Identify which cell holds the provided text, then report its [X, Y] central coordinate. 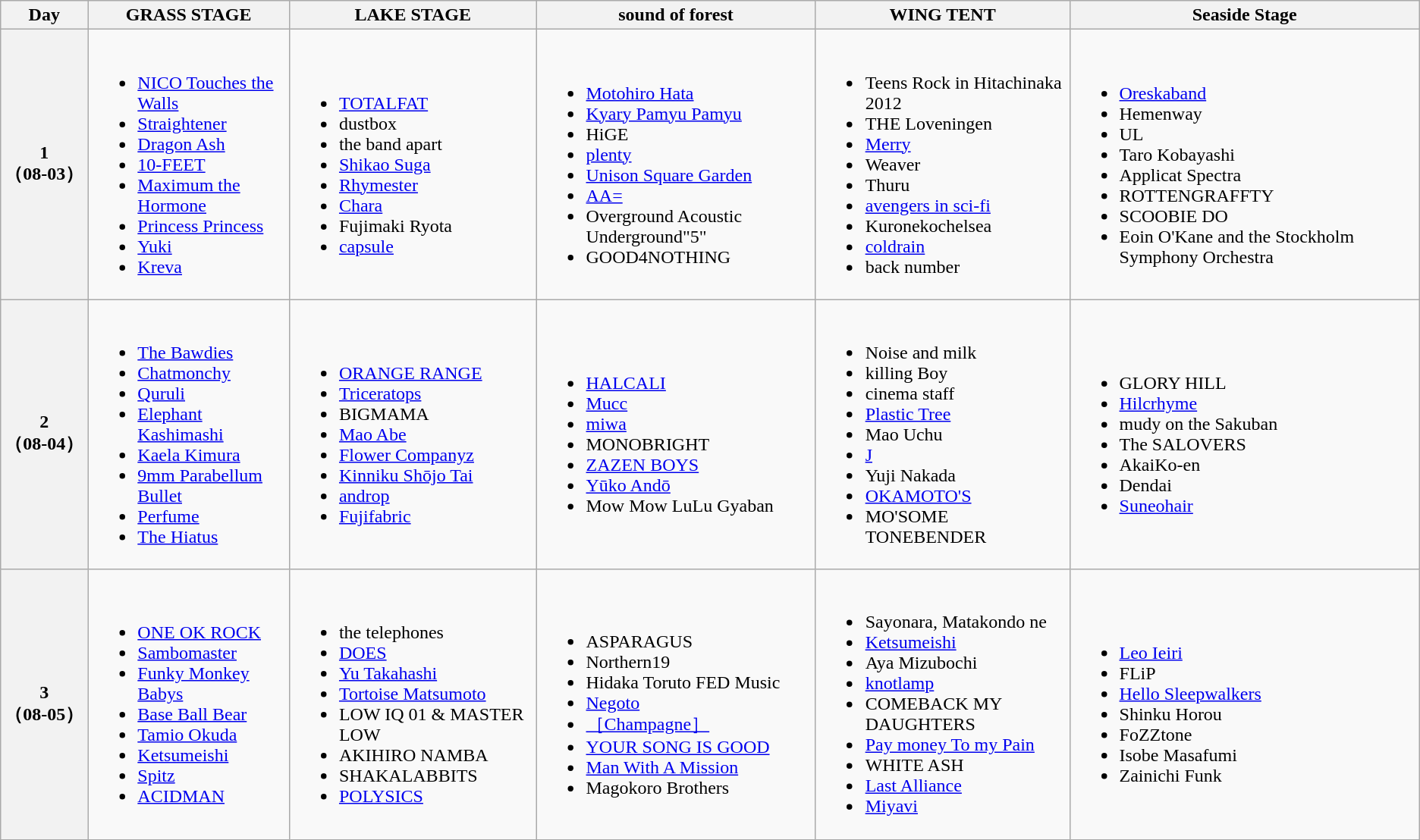
LAKE STAGE [413, 15]
Noise and milkkilling Boycinema staffPlastic TreeMao UchuJYuji NakadaOKAMOTO'SMO'SOME TONEBENDER [942, 434]
GLORY HILLHilcrhymemudy on the SakubanThe SALOVERSAkaiKo-enDendaiSuneohair [1244, 434]
3（08-05） [44, 704]
1（08-03） [44, 165]
ONE OK ROCKSambomasterFunky Monkey BabysBase Ball BearTamio OkudaKetsumeishiSpitzACIDMAN [189, 704]
the telephonesDOESYu TakahashiTortoise MatsumotoLOW IQ 01 & MASTER LOWAKIHIRO NAMBASHAKALABBITSPOLYSICS [413, 704]
Teens Rock in Hitachinaka 2012THE LoveningenMerryWeaverThuruavengers in sci-fiKuronekochelseacoldrainback number [942, 165]
The BawdiesChatmonchyQuruliElephant KashimashiKaela Kimura9mm Parabellum BulletPerfumeThe Hiatus [189, 434]
Day [44, 15]
NICO Touches the WallsStraightenerDragon Ash10-FEETMaximum the HormonePrincess PrincessYukiKreva [189, 165]
GRASS STAGE [189, 15]
Seaside Stage [1244, 15]
WING TENT [942, 15]
ORANGE RANGETriceratopsBIGMAMAMao AbeFlower CompanyzKinniku Shōjo TaiandropFujifabric [413, 434]
OreskabandHemenwayULTaro KobayashiApplicat SpectraROTTENGRAFFTYSCOOBIE DOEoin O'Kane and the Stockholm Symphony Orchestra [1244, 165]
sound of forest [676, 15]
2（08-04） [44, 434]
Motohiro HataKyary Pamyu PamyuHiGEplentyUnison Square GardenAA=Overground Acoustic Underground"5"GOOD4NOTHING [676, 165]
HALCALIMuccmiwaMONOBRIGHTZAZEN BOYSYūko AndōMow Mow LuLu Gyaban [676, 434]
TOTALFATdustboxthe band apartShikao SugaRhymesterCharaFujimaki Ryotacapsule [413, 165]
ASPARAGUSNorthern19Hidaka Toruto FED MusicNegoto［Champagne］YOUR SONG IS GOODMan With A MissionMagokoro Brothers [676, 704]
Sayonara, Matakondo neKetsumeishiAya MizubochiknotlampCOMEBACK MY DAUGHTERSPay money To my PainWHITE ASHLast AllianceMiyavi [942, 704]
Leo IeiriFLiPHello SleepwalkersShinku HorouFoZZtoneIsobe MasafumiZainichi Funk [1244, 704]
